Capture the cell that displays the provided text and extract its (x, y) central coordinate. 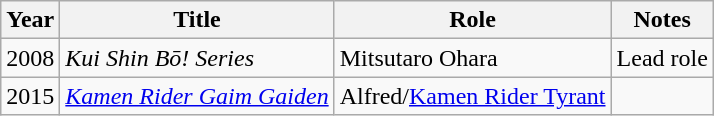
2015 (30, 96)
Lead role (662, 58)
Notes (662, 20)
Year (30, 20)
Kamen Rider Gaim Gaiden (197, 96)
2008 (30, 58)
Mitsutaro Ohara (472, 58)
Alfred/Kamen Rider Tyrant (472, 96)
Role (472, 20)
Kui Shin Bō! Series (197, 58)
Title (197, 20)
